Find where the given text appears and provide that cell's center as (x, y) coordinate. 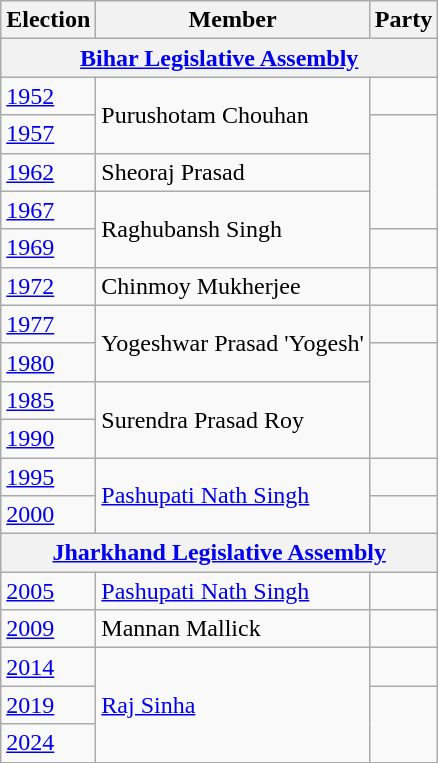
1985 (48, 400)
1972 (48, 286)
1995 (48, 477)
1969 (48, 248)
Sheoraj Prasad (233, 172)
Surendra Prasad Roy (233, 419)
1952 (48, 96)
Bihar Legislative Assembly (220, 58)
Party (403, 20)
1957 (48, 134)
Purushotam Chouhan (233, 115)
Jharkhand Legislative Assembly (220, 553)
Chinmoy Mukherjee (233, 286)
2009 (48, 629)
Mannan Mallick (233, 629)
1990 (48, 438)
Raghubansh Singh (233, 229)
1962 (48, 172)
2019 (48, 705)
1967 (48, 210)
1980 (48, 362)
Election (48, 20)
Raj Sinha (233, 705)
Yogeshwar Prasad 'Yogesh' (233, 343)
Member (233, 20)
1977 (48, 324)
2005 (48, 591)
2014 (48, 667)
2000 (48, 515)
2024 (48, 743)
